Capture the cell that displays the provided text and extract its [X, Y] central coordinate. 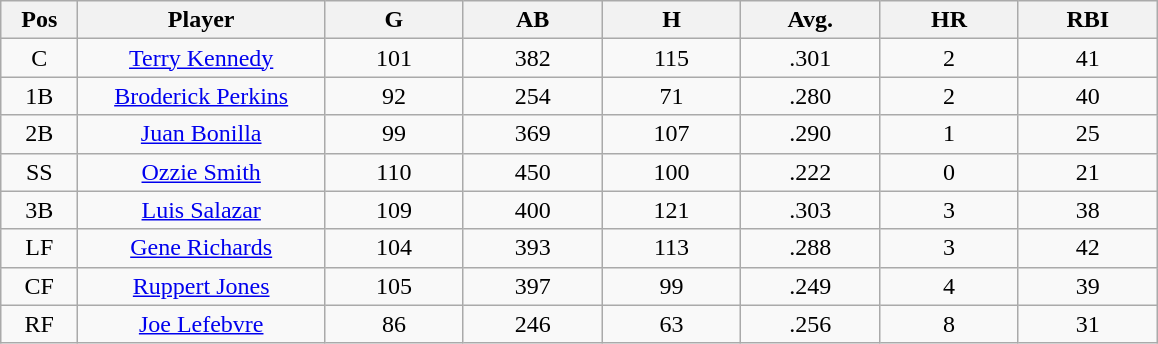
105 [394, 286]
Pos [40, 20]
.303 [810, 210]
RF [40, 324]
42 [1088, 248]
382 [532, 58]
AB [532, 20]
254 [532, 96]
39 [1088, 286]
.249 [810, 286]
21 [1088, 172]
2B [40, 134]
Joe Lefebvre [202, 324]
LF [40, 248]
1 [950, 134]
41 [1088, 58]
121 [672, 210]
.288 [810, 248]
101 [394, 58]
.222 [810, 172]
115 [672, 58]
Ruppert Jones [202, 286]
4 [950, 286]
400 [532, 210]
C [40, 58]
109 [394, 210]
104 [394, 248]
.256 [810, 324]
Gene Richards [202, 248]
Terry Kennedy [202, 58]
397 [532, 286]
HR [950, 20]
246 [532, 324]
100 [672, 172]
CF [40, 286]
369 [532, 134]
110 [394, 172]
3B [40, 210]
.301 [810, 58]
H [672, 20]
113 [672, 248]
107 [672, 134]
40 [1088, 96]
Player [202, 20]
92 [394, 96]
31 [1088, 324]
86 [394, 324]
.280 [810, 96]
450 [532, 172]
8 [950, 324]
38 [1088, 210]
Broderick Perkins [202, 96]
Luis Salazar [202, 210]
393 [532, 248]
.290 [810, 134]
Juan Bonilla [202, 134]
1B [40, 96]
RBI [1088, 20]
G [394, 20]
SS [40, 172]
25 [1088, 134]
71 [672, 96]
Ozzie Smith [202, 172]
0 [950, 172]
63 [672, 324]
Avg. [810, 20]
